Find where the given text appears and provide that cell's center as (x, y) coordinate. 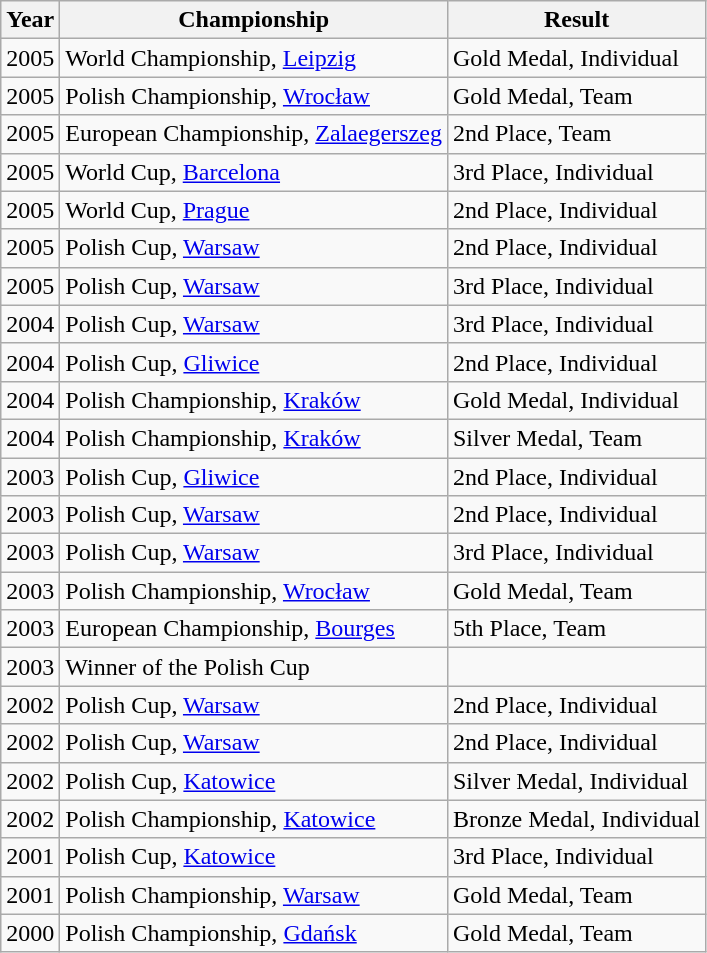
World Championship, Leipzig (254, 58)
2nd Place, Team (576, 134)
World Cup, Barcelona (254, 172)
Silver Medal, Team (576, 438)
Result (576, 20)
Bronze Medal, Individual (576, 819)
Polish Championship, Warsaw (254, 895)
Year (30, 20)
2000 (30, 933)
Polish Championship, Katowice (254, 819)
Winner of the Polish Cup (254, 667)
European Championship, Zalaegerszeg (254, 134)
Silver Medal, Individual (576, 781)
European Championship, Bourges (254, 629)
Championship (254, 20)
Polish Championship, Gdańsk (254, 933)
World Cup, Prague (254, 210)
5th Place, Team (576, 629)
